For the text-containing cell, return its midpoint in (X, Y) coordinate format. 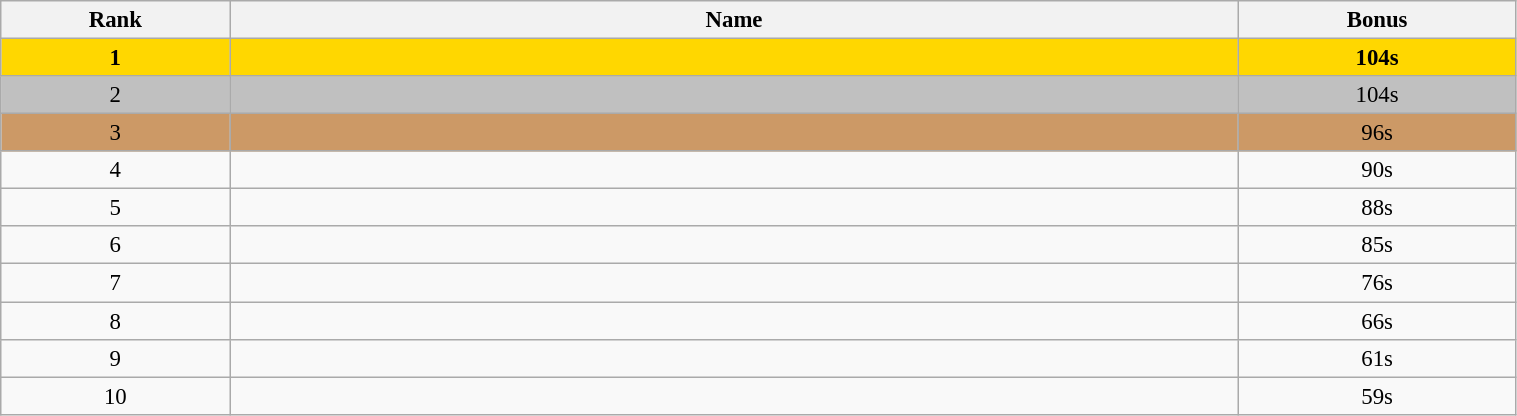
90s (1377, 170)
Rank (116, 20)
88s (1377, 208)
96s (1377, 133)
10 (116, 396)
1 (116, 58)
8 (116, 321)
59s (1377, 396)
5 (116, 208)
66s (1377, 321)
Name (734, 20)
Bonus (1377, 20)
3 (116, 133)
85s (1377, 245)
4 (116, 170)
76s (1377, 283)
6 (116, 245)
2 (116, 95)
7 (116, 283)
61s (1377, 358)
9 (116, 358)
